Return (x, y) of the center of cell containing provided text 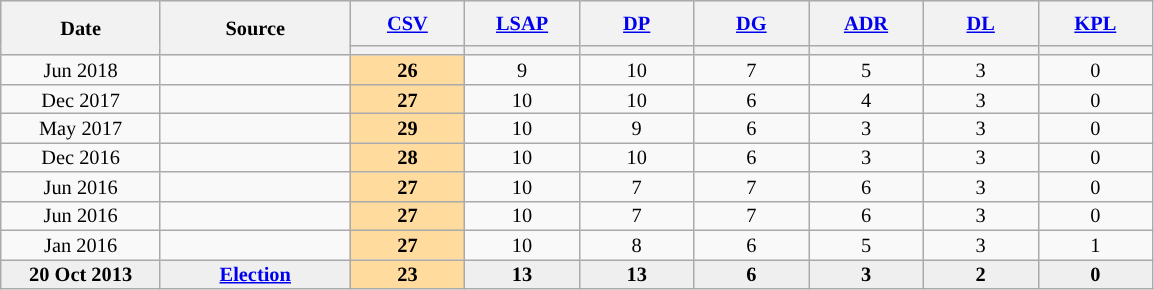
May 2017 (81, 128)
Jun 2018 (81, 70)
CSV (408, 22)
20 Oct 2013 (81, 274)
Dec 2017 (81, 98)
2 (980, 274)
8 (636, 244)
23 (408, 274)
4 (866, 98)
Jan 2016 (81, 244)
DP (636, 22)
Election (255, 274)
KPL (1096, 22)
29 (408, 128)
26 (408, 70)
DL (980, 22)
LSAP (522, 22)
DG (752, 22)
28 (408, 156)
Date (81, 28)
1 (1096, 244)
Source (255, 28)
ADR (866, 22)
Dec 2016 (81, 156)
